Extract the [X, Y] coordinate from the center of the cell holding the provided text.  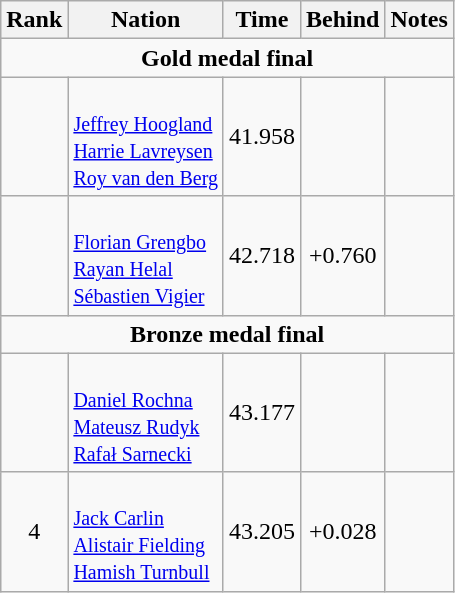
Notes [419, 20]
Jack CarlinAlistair FieldingHamish Turnbull [146, 532]
4 [34, 532]
Daniel RochnaMateusz RudykRafał Sarnecki [146, 412]
Florian GrengboRayan HelalSébastien Vigier [146, 256]
Rank [34, 20]
43.205 [262, 532]
Behind [343, 20]
Bronze medal final [228, 334]
+0.760 [343, 256]
Time [262, 20]
41.958 [262, 136]
43.177 [262, 412]
Gold medal final [228, 58]
Jeffrey HooglandHarrie LavreysenRoy van den Berg [146, 136]
42.718 [262, 256]
Nation [146, 20]
+0.028 [343, 532]
